Search for the cell housing the specified text and yield its [x, y] center coordinate. 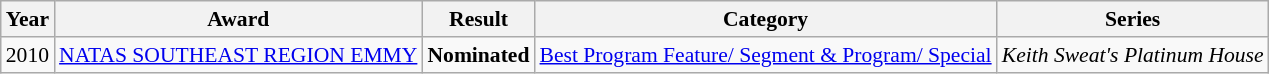
Keith Sweat's Platinum House [1133, 55]
Best Program Feature/ Segment & Program/ Special [766, 55]
Series [1133, 19]
Result [478, 19]
Nominated [478, 55]
2010 [28, 55]
Category [766, 19]
Award [238, 19]
Year [28, 19]
NATAS SOUTHEAST REGION EMMY [238, 55]
